Output the [x, y] coordinate of the center of the cell containing the given text.  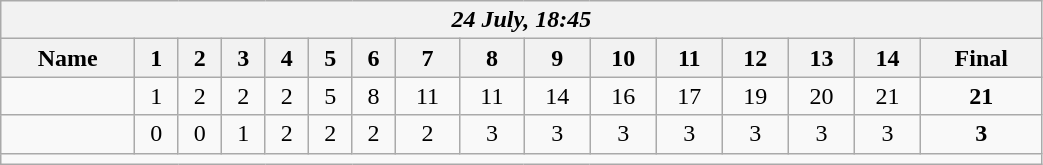
20 [821, 96]
6 [374, 58]
4 [286, 58]
24 July, 18:45 [522, 20]
Name [68, 58]
19 [755, 96]
13 [821, 58]
12 [755, 58]
16 [623, 96]
9 [557, 58]
7 [427, 58]
10 [623, 58]
Final [982, 58]
17 [689, 96]
